From the cell containing the given text, extract its center point as [X, Y] coordinate. 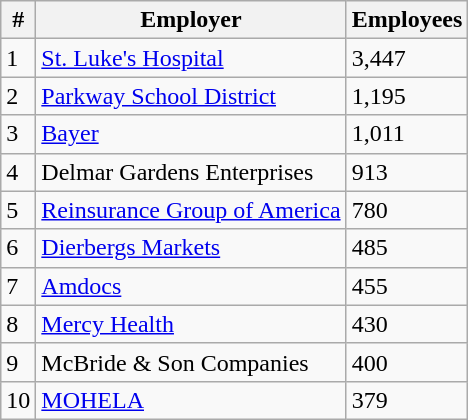
4 [18, 172]
Mercy Health [191, 324]
379 [407, 400]
Amdocs [191, 286]
McBride & Son Companies [191, 362]
1,011 [407, 134]
St. Luke's Hospital [191, 58]
430 [407, 324]
455 [407, 286]
485 [407, 248]
400 [407, 362]
Employees [407, 20]
9 [18, 362]
913 [407, 172]
Delmar Gardens Enterprises [191, 172]
Reinsurance Group of America [191, 210]
Employer [191, 20]
10 [18, 400]
Parkway School District [191, 96]
1 [18, 58]
6 [18, 248]
7 [18, 286]
2 [18, 96]
3 [18, 134]
3,447 [407, 58]
780 [407, 210]
Bayer [191, 134]
MOHELA [191, 400]
Dierbergs Markets [191, 248]
8 [18, 324]
5 [18, 210]
1,195 [407, 96]
# [18, 20]
